Return (x, y) of the center of cell containing provided text 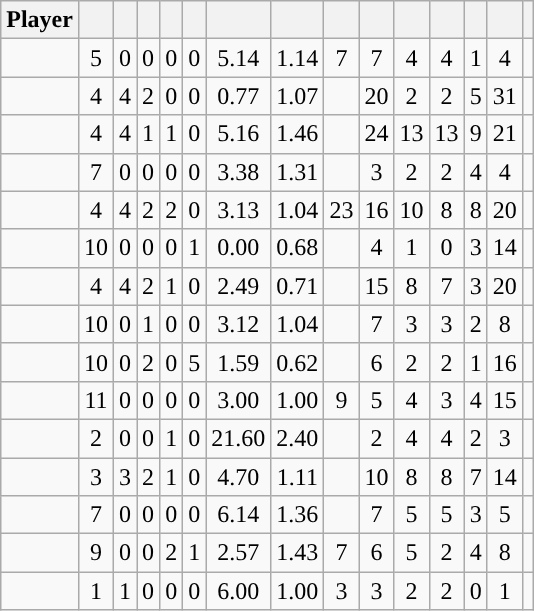
4.70 (238, 477)
3.00 (238, 400)
1.59 (238, 362)
5.14 (238, 58)
1.46 (298, 134)
3.12 (238, 324)
6.14 (238, 515)
2.57 (238, 553)
1.43 (298, 553)
5.16 (238, 134)
1.14 (298, 58)
0.00 (238, 248)
1.31 (298, 172)
3.38 (238, 172)
0.77 (238, 96)
23 (342, 210)
6.00 (238, 591)
11 (96, 400)
21 (504, 134)
0.71 (298, 286)
31 (504, 96)
3.13 (238, 210)
1.11 (298, 477)
Player (40, 20)
0.68 (298, 248)
1.36 (298, 515)
2.49 (238, 286)
1.07 (298, 96)
24 (376, 134)
2.40 (298, 438)
0.62 (298, 362)
21.60 (238, 438)
